Locate the cell with the specified text and output its (X, Y) center coordinate. 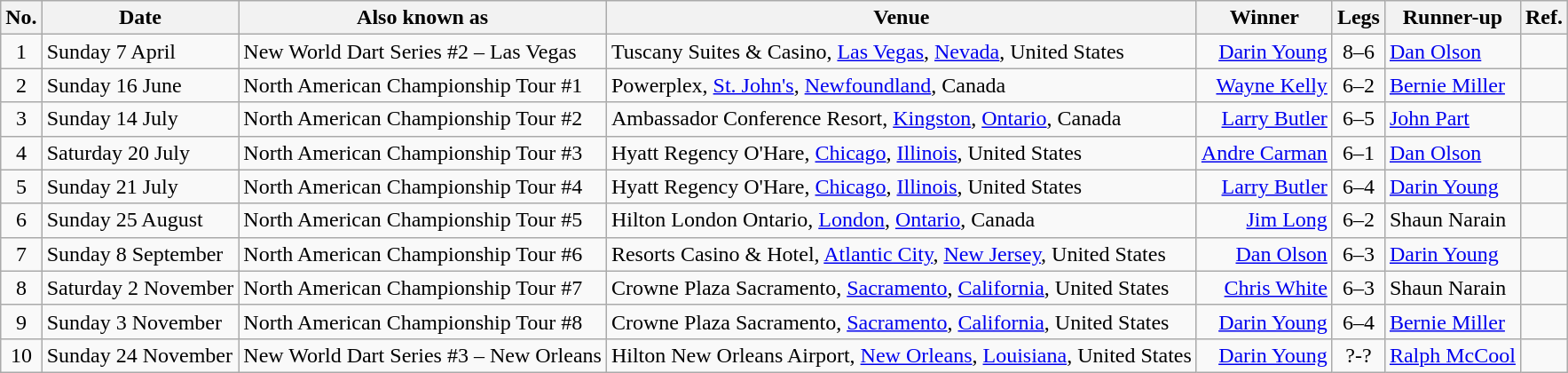
Saturday 20 July (140, 153)
Sunday 7 April (140, 52)
Jim Long (1264, 220)
Sunday 21 July (140, 186)
Venue (902, 18)
North American Championship Tour #8 (422, 321)
Ralph McCool (1452, 355)
North American Championship Tour #7 (422, 288)
Andre Carman (1264, 153)
North American Championship Tour #4 (422, 186)
North American Championship Tour #2 (422, 119)
Hilton New Orleans Airport, New Orleans, Louisiana, United States (902, 355)
Wayne Kelly (1264, 85)
Sunday 16 June (140, 85)
4 (21, 153)
Sunday 3 November (140, 321)
North American Championship Tour #3 (422, 153)
Ref. (1544, 18)
North American Championship Tour #6 (422, 254)
Also known as (422, 18)
Winner (1264, 18)
John Part (1452, 119)
Sunday 14 July (140, 119)
10 (21, 355)
5 (21, 186)
?-? (1358, 355)
6–5 (1358, 119)
Chris White (1264, 288)
New World Dart Series #2 – Las Vegas (422, 52)
North American Championship Tour #5 (422, 220)
2 (21, 85)
8–6 (1358, 52)
Date (140, 18)
Powerplex, St. John's, Newfoundland, Canada (902, 85)
No. (21, 18)
Ambassador Conference Resort, Kingston, Ontario, Canada (902, 119)
Runner-up (1452, 18)
7 (21, 254)
8 (21, 288)
Legs (1358, 18)
3 (21, 119)
9 (21, 321)
Tuscany Suites & Casino, Las Vegas, Nevada, United States (902, 52)
New World Dart Series #3 – New Orleans (422, 355)
Resorts Casino & Hotel, Atlantic City, New Jersey, United States (902, 254)
Sunday 25 August (140, 220)
Saturday 2 November (140, 288)
6 (21, 220)
Sunday 24 November (140, 355)
1 (21, 52)
Sunday 8 September (140, 254)
North American Championship Tour #1 (422, 85)
6–1 (1358, 153)
Hilton London Ontario, London, Ontario, Canada (902, 220)
